Pinpoint the cell where the given text exists, returning its (x, y) midpoint coordinate. 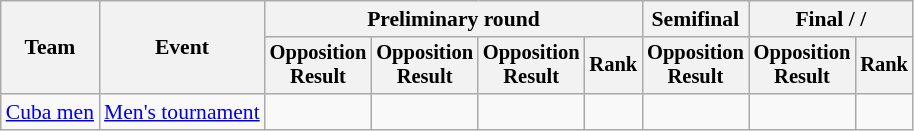
Event (182, 48)
Semifinal (696, 19)
Preliminary round (454, 19)
Final / / (831, 19)
Cuba men (50, 112)
Team (50, 48)
Men's tournament (182, 112)
